Identify which cell holds the provided text, then report its (x, y) central coordinate. 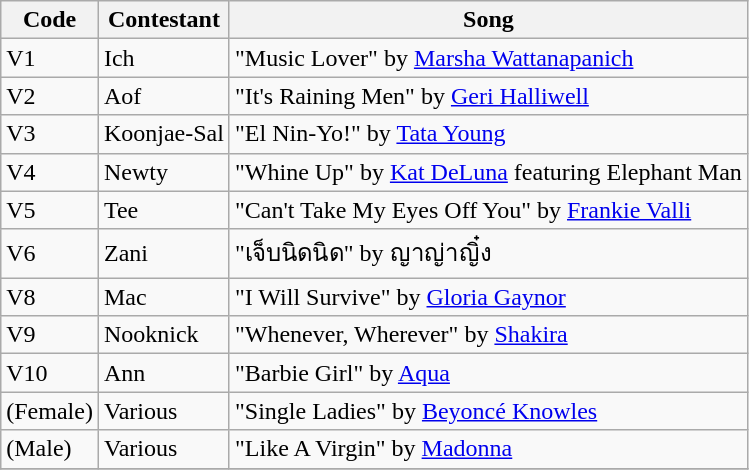
(Male) (50, 449)
V2 (50, 96)
Ann (164, 373)
V3 (50, 134)
Code (50, 20)
V1 (50, 58)
Koonjae-Sal (164, 134)
Tee (164, 210)
Aof (164, 96)
V9 (50, 335)
"El Nin-Yo!" by Tata Young (488, 134)
V6 (50, 254)
V10 (50, 373)
"Single Ladies" by Beyoncé Knowles (488, 411)
"Can't Take My Eyes Off You" by Frankie Valli (488, 210)
Nooknick (164, 335)
"Whine Up" by Kat DeLuna featuring Elephant Man (488, 172)
Newty (164, 172)
Contestant (164, 20)
Song (488, 20)
"Like A Virgin" by Madonna (488, 449)
Mac (164, 297)
V5 (50, 210)
"Barbie Girl" by Aqua (488, 373)
"It's Raining Men" by Geri Halliwell (488, 96)
"Music Lover" by Marsha Wattanapanich (488, 58)
Ich (164, 58)
(Female) (50, 411)
"เจ็บนิดนิด" by ญาญ่าญิ๋ง (488, 254)
V4 (50, 172)
"Whenever, Wherever" by Shakira (488, 335)
Zani (164, 254)
"I Will Survive" by Gloria Gaynor (488, 297)
V8 (50, 297)
